Pinpoint the cell where the given text exists, returning its [x, y] midpoint coordinate. 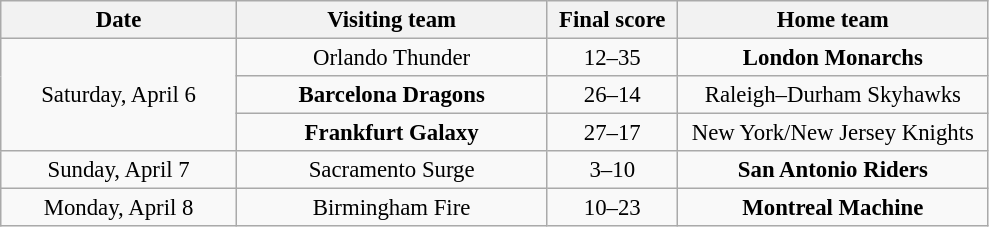
Barcelona Dragons [392, 95]
Sacramento Surge [392, 170]
10–23 [612, 208]
Home team [834, 20]
Raleigh–Durham Skyhawks [834, 95]
Date [119, 20]
Frankfurt Galaxy [392, 133]
Monday, April 8 [119, 208]
12–35 [612, 58]
London Monarchs [834, 58]
Sunday, April 7 [119, 170]
Birmingham Fire [392, 208]
26–14 [612, 95]
Visiting team [392, 20]
3–10 [612, 170]
Montreal Machine [834, 208]
New York/New Jersey Knights [834, 133]
San Antonio Riders [834, 170]
Final score [612, 20]
Saturday, April 6 [119, 96]
27–17 [612, 133]
Orlando Thunder [392, 58]
